Return the (x, y) coordinate for the center point of the cell that contains the specified text.  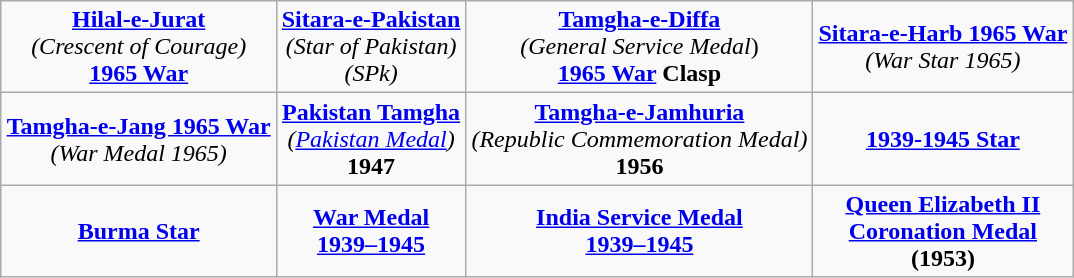
Sitara-e-Pakistan(Star of Pakistan)(SPk) (371, 47)
Tamgha-e-Jamhuria(Republic Commemoration Medal)1956 (640, 139)
Tamgha-e-Jang 1965 War(War Medal 1965) (138, 139)
Queen Elizabeth IICoronation Medal(1953) (943, 231)
War Medal1939–1945 (371, 231)
Burma Star (138, 231)
Tamgha-e-Diffa(General Service Medal)1965 War Clasp (640, 47)
India Service Medal1939–1945 (640, 231)
Hilal-e-Jurat(Crescent of Courage)1965 War (138, 47)
1939-1945 Star (943, 139)
Pakistan Tamgha(Pakistan Medal)1947 (371, 139)
Sitara-e-Harb 1965 War(War Star 1965) (943, 47)
